Capture the cell that displays the provided text and extract its (x, y) central coordinate. 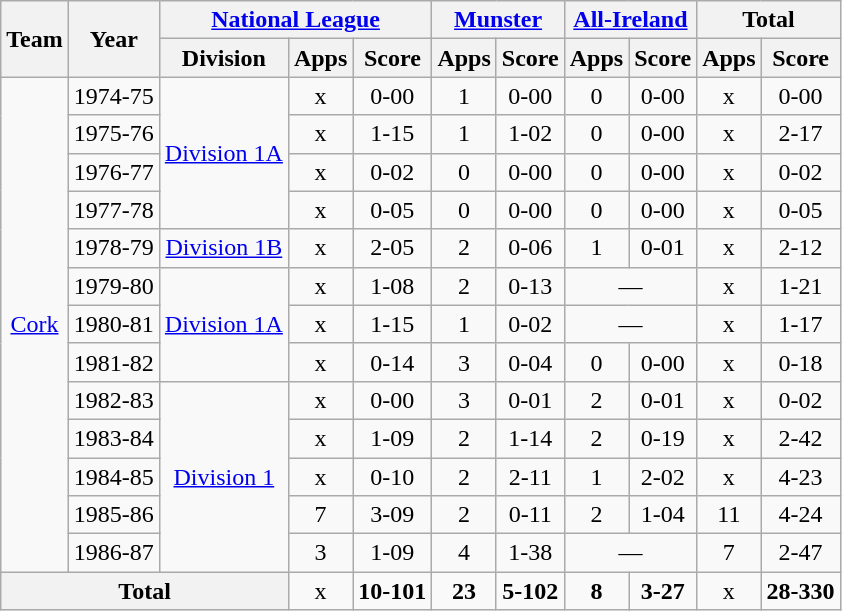
1980-81 (114, 324)
1986-87 (114, 553)
2-02 (663, 477)
1985-86 (114, 515)
11 (729, 515)
2-42 (800, 438)
0-04 (530, 362)
28-330 (800, 591)
10-101 (392, 591)
1984-85 (114, 477)
1977-78 (114, 210)
1982-83 (114, 400)
0-11 (530, 515)
1-17 (800, 324)
Cork (35, 324)
0-13 (530, 286)
2-05 (392, 248)
2-12 (800, 248)
Year (114, 39)
2-17 (800, 134)
Munster (498, 20)
5-102 (530, 591)
1981-82 (114, 362)
Division 1 (224, 476)
Team (35, 39)
0-06 (530, 248)
1-04 (663, 515)
1979-80 (114, 286)
2-47 (800, 553)
0-19 (663, 438)
3-27 (663, 591)
23 (464, 591)
1974-75 (114, 96)
1-08 (392, 286)
1976-77 (114, 172)
0-10 (392, 477)
1-38 (530, 553)
Division 1B (224, 248)
1-02 (530, 134)
8 (596, 591)
4-23 (800, 477)
All-Ireland (630, 20)
1978-79 (114, 248)
3-09 (392, 515)
1983-84 (114, 438)
4-24 (800, 515)
0-18 (800, 362)
4 (464, 553)
1975-76 (114, 134)
1-21 (800, 286)
Division (224, 58)
0-14 (392, 362)
National League (296, 20)
2-11 (530, 477)
1-14 (530, 438)
